Identify which cell holds the provided text, then report its [x, y] central coordinate. 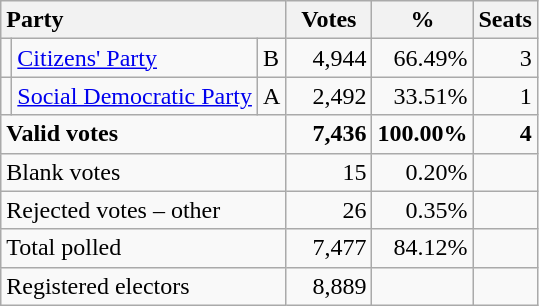
7,436 [329, 134]
0.20% [422, 172]
1 [505, 96]
Votes [329, 20]
Seats [505, 20]
7,477 [329, 248]
84.12% [422, 248]
Blank votes [144, 172]
3 [505, 58]
4,944 [329, 58]
Total polled [144, 248]
33.51% [422, 96]
Social Democratic Party [135, 96]
B [271, 58]
8,889 [329, 286]
26 [329, 210]
4 [505, 134]
100.00% [422, 134]
15 [329, 172]
0.35% [422, 210]
Citizens' Party [135, 58]
Party [144, 20]
2,492 [329, 96]
Valid votes [144, 134]
% [422, 20]
A [271, 96]
66.49% [422, 58]
Rejected votes – other [144, 210]
Registered electors [144, 286]
